Return the (X, Y) coordinate for the center point of the cell that contains the specified text.  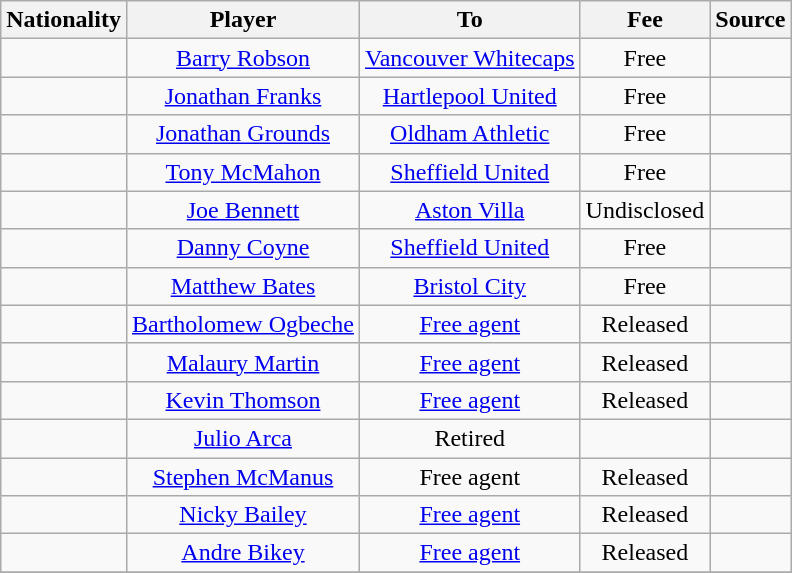
Undisclosed (645, 210)
Tony McMahon (242, 172)
Andre Bikey (242, 553)
Vancouver Whitecaps (470, 58)
Oldham Athletic (470, 134)
Danny Coyne (242, 248)
Bristol City (470, 286)
Stephen McManus (242, 477)
Jonathan Franks (242, 96)
Julio Arca (242, 438)
Source (750, 20)
Matthew Bates (242, 286)
Fee (645, 20)
Nationality (64, 20)
Jonathan Grounds (242, 134)
Joe Bennett (242, 210)
Nicky Bailey (242, 515)
Malaury Martin (242, 362)
Retired (470, 438)
Player (242, 20)
Bartholomew Ogbeche (242, 324)
Barry Robson (242, 58)
Kevin Thomson (242, 400)
Aston Villa (470, 210)
To (470, 20)
Hartlepool United (470, 96)
